Detect which cell encompasses the target text, then output its (x, y) center coordinate. 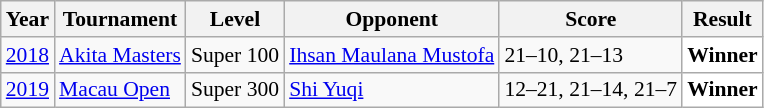
Shi Yuqi (392, 90)
12–21, 21–14, 21–7 (590, 90)
Level (235, 19)
Ihsan Maulana Mustofa (392, 55)
Super 100 (235, 55)
2018 (28, 55)
Score (590, 19)
21–10, 21–13 (590, 55)
Tournament (120, 19)
2019 (28, 90)
Year (28, 19)
Result (722, 19)
Super 300 (235, 90)
Akita Masters (120, 55)
Macau Open (120, 90)
Opponent (392, 19)
